Pinpoint the cell where the given text exists, returning its (x, y) midpoint coordinate. 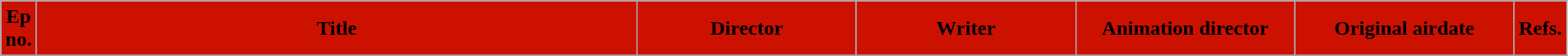
Title (337, 29)
Writer (966, 29)
Animation director (1185, 29)
Original airdate (1404, 29)
Ep no. (19, 29)
Refs. (1540, 29)
Director (746, 29)
